Output the (x, y) coordinate of the center of the cell containing the given text.  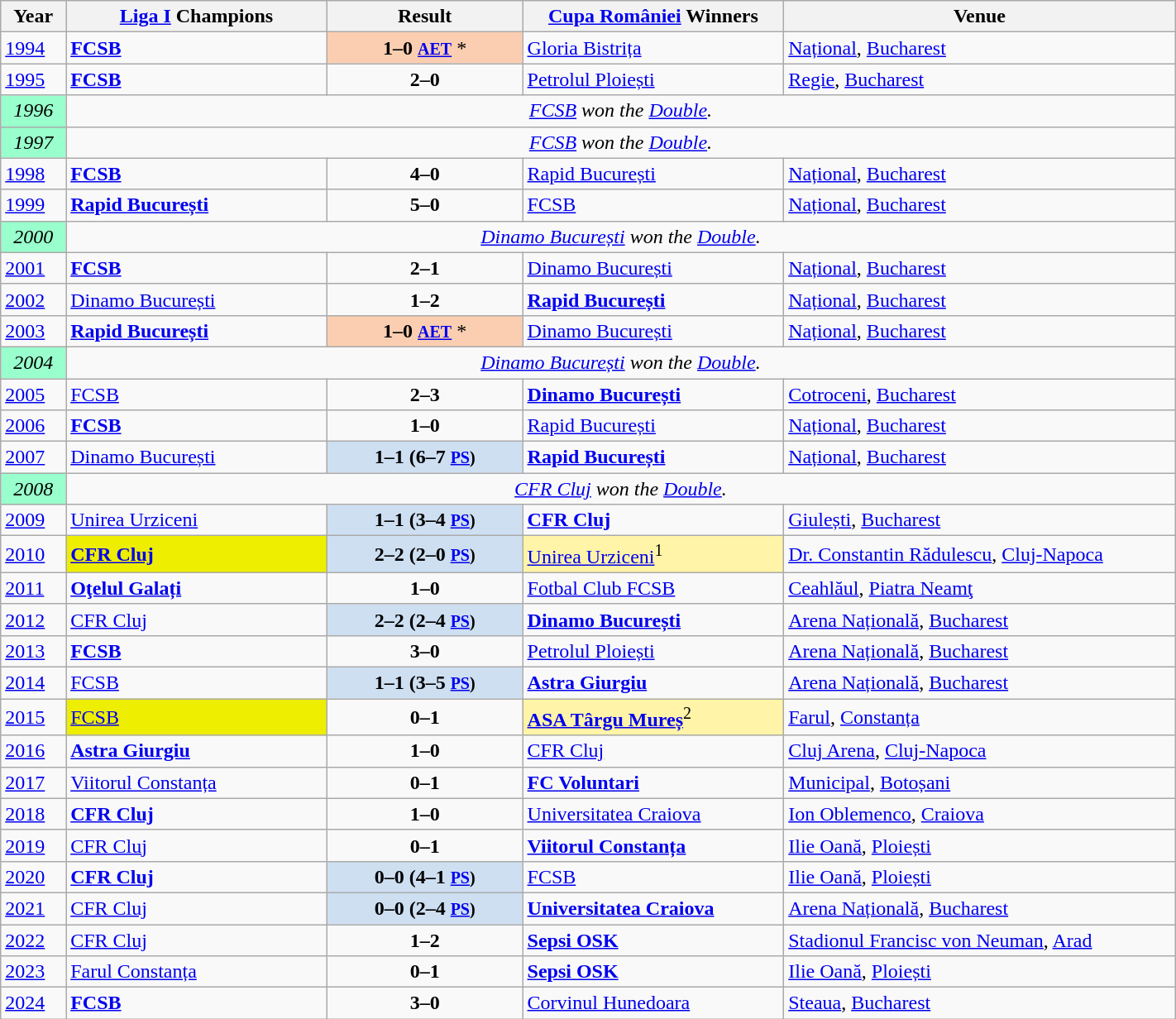
2018 (33, 814)
Unirea Urziceni (197, 520)
Stadionul Francisc von Neuman, Arad (980, 940)
Steaua, Bucharest (980, 1003)
Cluj Arena, Cluj-Napoca (980, 751)
2016 (33, 751)
1996 (33, 111)
2–3 (425, 395)
2023 (33, 972)
ASA Târgu Mureș2 (653, 718)
2000 (33, 237)
Gloria Bistrița (653, 48)
Regie, Bucharest (980, 79)
Dr. Constantin Rădulescu, Cluj-Napoca (980, 554)
2–1 (425, 268)
2012 (33, 620)
2–2 (2–0 PS) (425, 554)
FC Voluntari (653, 782)
1999 (33, 205)
Fotbal Club FCSB (653, 588)
2008 (33, 489)
2–2 (2–4 PS) (425, 620)
1994 (33, 48)
2011 (33, 588)
2013 (33, 651)
0–0 (4–1 PS) (425, 877)
2022 (33, 940)
2007 (33, 457)
Giulești, Bucharest (980, 520)
1995 (33, 79)
Venue (980, 17)
2017 (33, 782)
4–0 (425, 174)
1–1 (3–5 PS) (425, 683)
Ion Oblemenco, Craiova (980, 814)
2024 (33, 1003)
2021 (33, 908)
1997 (33, 142)
Result (425, 17)
Ceahlăul, Piatra Neamţ (980, 588)
2014 (33, 683)
Oţelul Galați (197, 588)
2001 (33, 268)
Unirea Urziceni1 (653, 554)
2005 (33, 395)
Liga I Champions (197, 17)
2–0 (425, 79)
1–1 (6–7 PS) (425, 457)
1998 (33, 174)
2009 (33, 520)
2002 (33, 299)
Cotroceni, Bucharest (980, 395)
1–1 (3–4 PS) (425, 520)
2006 (33, 426)
Corvinul Hunedoara (653, 1003)
2019 (33, 845)
CFR Cluj won the Double. (621, 489)
5–0 (425, 205)
2010 (33, 554)
2015 (33, 718)
Cupa României Winners (653, 17)
Farul Constanța (197, 972)
Municipal, Botoșani (980, 782)
Year (33, 17)
Farul, Constanța (980, 718)
2020 (33, 877)
2003 (33, 331)
2004 (33, 362)
0–0 (2–4 PS) (425, 908)
